Determine the [x, y] coordinate at the center of the cell enclosing the given text.  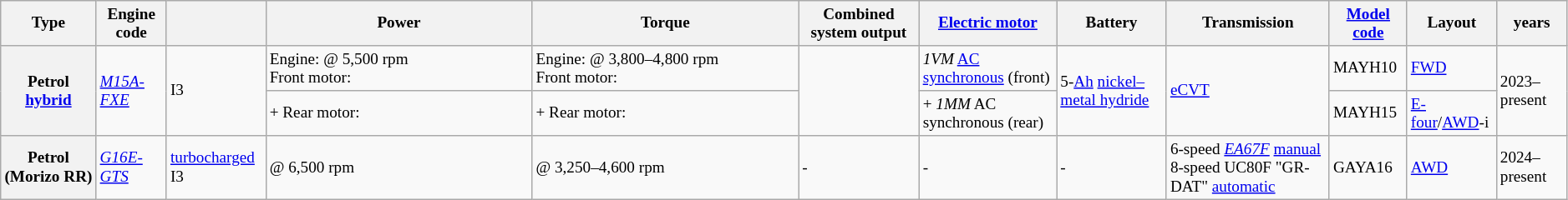
Layout [1452, 23]
@ 6,500 rpm [399, 168]
Engine code [131, 23]
eCVT [1248, 91]
MAYH15 [1368, 113]
M15A-FXE [131, 91]
Petrol (Morizo RR) [48, 168]
2023–present [1532, 91]
FWD [1452, 68]
G16E-GTS [131, 168]
MAYH10 [1368, 68]
Torque [665, 23]
I3 [216, 91]
Battery [1112, 23]
1VM AC synchronous (front) [987, 68]
Power [399, 23]
Petrol hybrid [48, 91]
Engine: @ 5,500 rpmFront motor: [399, 68]
Engine: @ 3,800–4,800 rpmFront motor: [665, 68]
Model code [1368, 23]
years [1532, 23]
2024–present [1532, 168]
5-Ah nickel–metal hydride [1112, 91]
GAYA16 [1368, 168]
turbocharged I3 [216, 168]
Electric motor [987, 23]
AWD [1452, 168]
Combined system output [859, 23]
6-speed EA67F manual8-speed UC80F "GR-DAT" automatic [1248, 168]
@ 3,250–4,600 rpm [665, 168]
+ 1MM AC synchronous (rear) [987, 113]
Transmission [1248, 23]
E-four/AWD-i [1452, 113]
Type [48, 23]
